From the cell containing the given text, extract its center point as (x, y) coordinate. 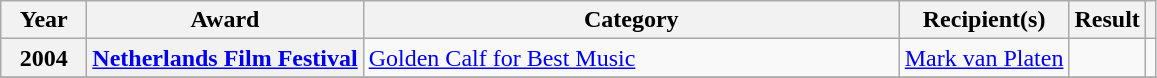
Mark van Platen (984, 58)
Category (631, 20)
Recipient(s) (984, 20)
Golden Calf for Best Music (631, 58)
Year (44, 20)
Result (1107, 20)
2004 (44, 58)
Award (225, 20)
Netherlands Film Festival (225, 58)
